Scan for the cell matching the given text and deliver its (X, Y) coordinate at center. 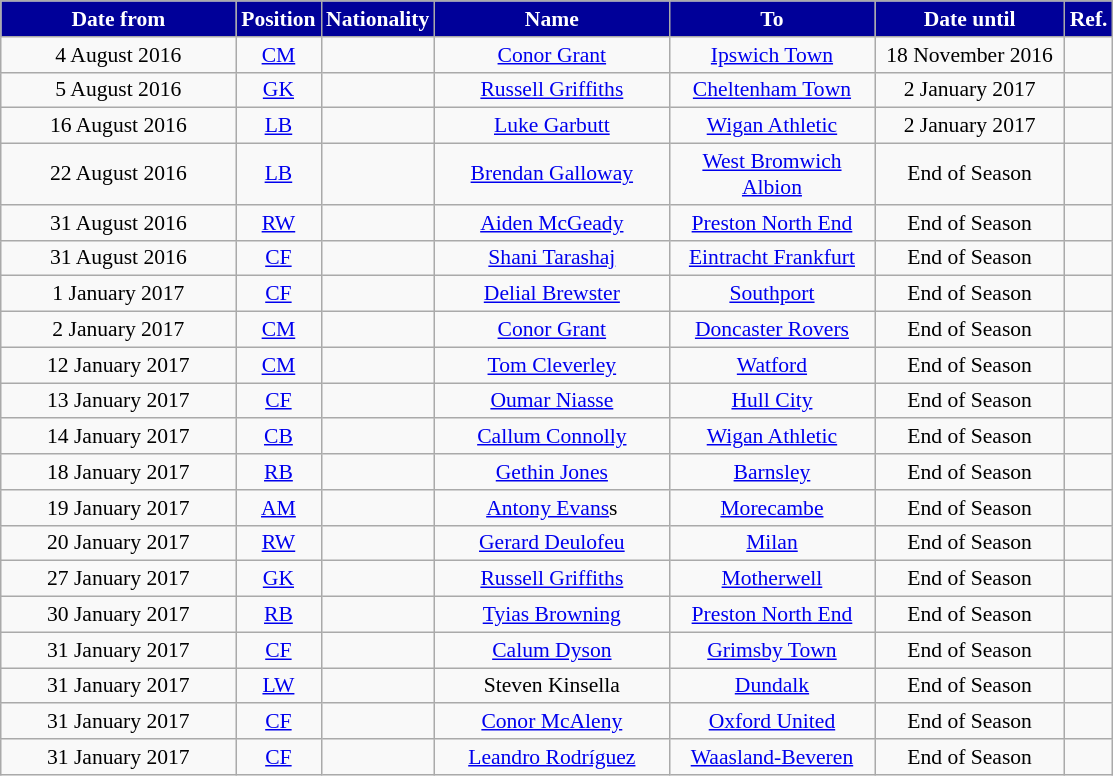
Luke Garbutt (552, 126)
Cheltenham Town (772, 90)
CB (278, 437)
Calum Dyson (552, 650)
Gerard Deulofeu (552, 543)
18 January 2017 (118, 472)
4 August 2016 (118, 55)
Oxford United (772, 722)
Date until (970, 19)
Leandro Rodríguez (552, 757)
20 January 2017 (118, 543)
Morecambe (772, 508)
Grimsby Town (772, 650)
AM (278, 508)
19 January 2017 (118, 508)
To (772, 19)
Callum Connolly (552, 437)
Date from (118, 19)
Southport (772, 294)
16 August 2016 (118, 126)
13 January 2017 (118, 401)
Waasland-Beveren (772, 757)
Tom Cleverley (552, 365)
Eintracht Frankfurt (772, 258)
5 August 2016 (118, 90)
Gethin Jones (552, 472)
18 November 2016 (970, 55)
Position (278, 19)
Shani Tarashaj (552, 258)
Hull City (772, 401)
1 January 2017 (118, 294)
Brendan Galloway (552, 174)
Watford (772, 365)
West Bromwich Albion (772, 174)
Delial Brewster (552, 294)
Name (552, 19)
Doncaster Rovers (772, 330)
Aiden McGeady (552, 223)
Ref. (1089, 19)
27 January 2017 (118, 579)
Tyias Browning (552, 615)
Dundalk (772, 686)
14 January 2017 (118, 437)
Barnsley (772, 472)
30 January 2017 (118, 615)
22 August 2016 (118, 174)
Oumar Niasse (552, 401)
Steven Kinsella (552, 686)
Milan (772, 543)
Nationality (378, 19)
Antony Evanss (552, 508)
Motherwell (772, 579)
Ipswich Town (772, 55)
Conor McAleny (552, 722)
12 January 2017 (118, 365)
LW (278, 686)
